Search for the cell housing the specified text and yield its (X, Y) center coordinate. 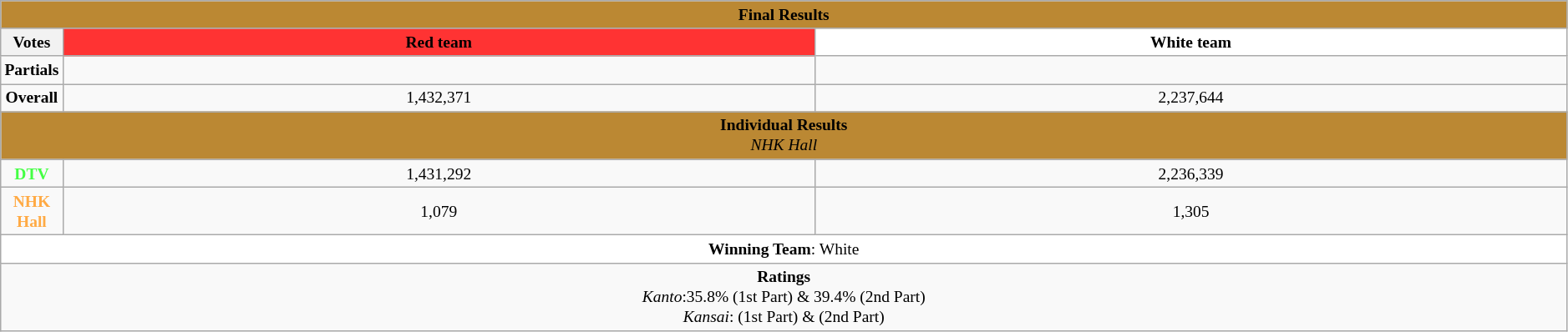
Votes (32, 42)
Red team (439, 42)
2,237,644 (1190, 98)
RatingsKanto:35.8% (1st Part) & 39.4% (2nd Part)Kansai: (1st Part) & (2nd Part) (784, 297)
NHK Hall (32, 210)
Overall (32, 98)
1,432,371 (439, 98)
Individual ResultsNHK Hall (784, 135)
Winning Team: White (784, 249)
Partials (32, 70)
Final Results (784, 15)
1,079 (439, 210)
White team (1190, 42)
1,431,292 (439, 174)
2,236,339 (1190, 174)
1,305 (1190, 210)
DTV (32, 174)
